Return [X, Y] of the center of cell containing provided text 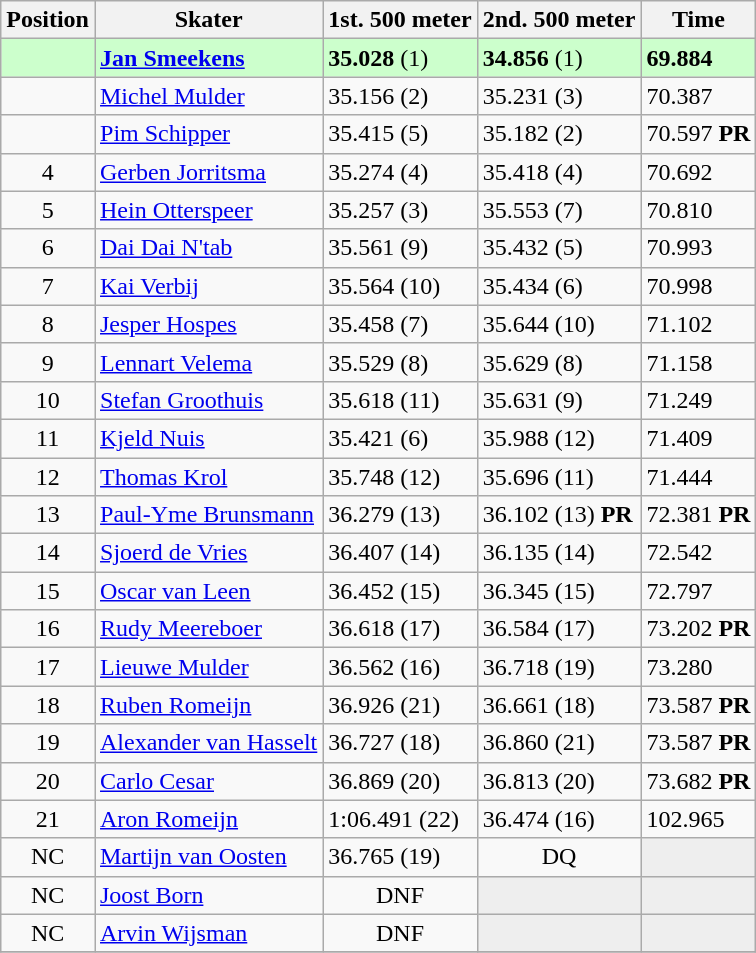
35.748 (12) [400, 477]
35.988 (12) [559, 438]
35.618 (11) [400, 400]
Carlo Cesar [208, 781]
Jesper Hospes [208, 324]
5 [48, 210]
Ruben Romeijn [208, 705]
70.810 [698, 210]
36.618 (17) [400, 629]
Michel Mulder [208, 96]
70.692 [698, 172]
17 [48, 667]
70.993 [698, 248]
6 [48, 248]
73.280 [698, 667]
Kai Verbij [208, 286]
12 [48, 477]
Sjoerd de Vries [208, 553]
35.418 (4) [559, 172]
36.926 (21) [400, 705]
35.274 (4) [400, 172]
36.860 (21) [559, 743]
35.434 (6) [559, 286]
11 [48, 438]
73.682 PR [698, 781]
36.102 (13) PR [559, 515]
8 [48, 324]
35.257 (3) [400, 210]
Aron Romeijn [208, 819]
36.279 (13) [400, 515]
14 [48, 553]
35.553 (7) [559, 210]
1:06.491 (22) [400, 819]
4 [48, 172]
2nd. 500 meter [559, 20]
15 [48, 591]
36.474 (16) [559, 819]
71.102 [698, 324]
Skater [208, 20]
19 [48, 743]
Lieuwe Mulder [208, 667]
36.727 (18) [400, 743]
10 [48, 400]
35.432 (5) [559, 248]
36.869 (20) [400, 781]
36.452 (15) [400, 591]
Martijn van Oosten [208, 857]
36.718 (19) [559, 667]
36.661 (18) [559, 705]
72.797 [698, 591]
69.884 [698, 58]
36.345 (15) [559, 591]
Alexander van Hasselt [208, 743]
21 [48, 819]
Gerben Jorritsma [208, 172]
35.156 (2) [400, 96]
18 [48, 705]
35.631 (9) [559, 400]
35.458 (7) [400, 324]
Rudy Meereboer [208, 629]
35.415 (5) [400, 134]
71.249 [698, 400]
DQ [559, 857]
35.629 (8) [559, 362]
35.696 (11) [559, 477]
36.407 (14) [400, 553]
Dai Dai N'tab [208, 248]
35.564 (10) [400, 286]
Kjeld Nuis [208, 438]
35.421 (6) [400, 438]
71.409 [698, 438]
1st. 500 meter [400, 20]
71.158 [698, 362]
Jan Smeekens [208, 58]
35.644 (10) [559, 324]
35.231 (3) [559, 96]
Arvin Wijsman [208, 933]
36.584 (17) [559, 629]
Paul-Yme Brunsmann [208, 515]
Position [48, 20]
Thomas Krol [208, 477]
Pim Schipper [208, 134]
Lennart Velema [208, 362]
20 [48, 781]
34.856 (1) [559, 58]
36.562 (16) [400, 667]
70.387 [698, 96]
36.813 (20) [559, 781]
Hein Otterspeer [208, 210]
35.529 (8) [400, 362]
36.765 (19) [400, 857]
Stefan Groothuis [208, 400]
35.028 (1) [400, 58]
16 [48, 629]
71.444 [698, 477]
72.542 [698, 553]
72.381 PR [698, 515]
Oscar van Leen [208, 591]
13 [48, 515]
102.965 [698, 819]
Time [698, 20]
Joost Born [208, 895]
35.561 (9) [400, 248]
35.182 (2) [559, 134]
73.202 PR [698, 629]
70.597 PR [698, 134]
7 [48, 286]
9 [48, 362]
70.998 [698, 286]
36.135 (14) [559, 553]
